Return the (x, y) coordinate for the center point of the cell that contains the specified text.  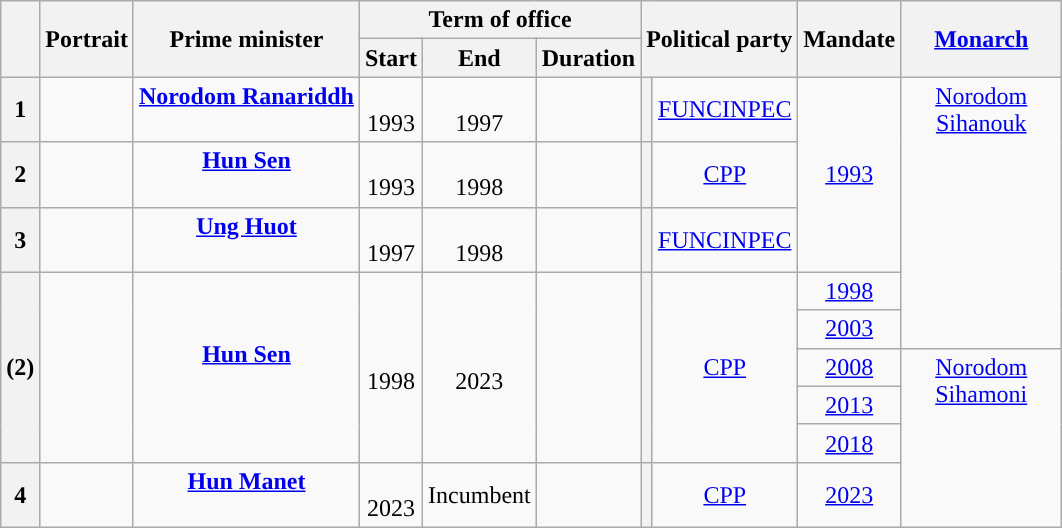
Norodom Sihamoni (982, 438)
Incumbent (480, 494)
1 (20, 110)
Hun Manet (246, 494)
Norodom Sihanouk (982, 212)
Start (390, 58)
2018 (850, 443)
Duration (588, 58)
2003 (850, 329)
4 (20, 494)
Mandate (850, 39)
Monarch (982, 39)
Ung Huot (246, 240)
(2) (20, 367)
Prime minister (246, 39)
End (480, 58)
3 (20, 240)
2 (20, 174)
2008 (850, 367)
Term of office (500, 20)
2013 (850, 405)
Political party (720, 39)
Portrait (87, 39)
Norodom Ranariddh (246, 110)
